Return the (x, y) coordinate for the center point of the cell that contains the specified text.  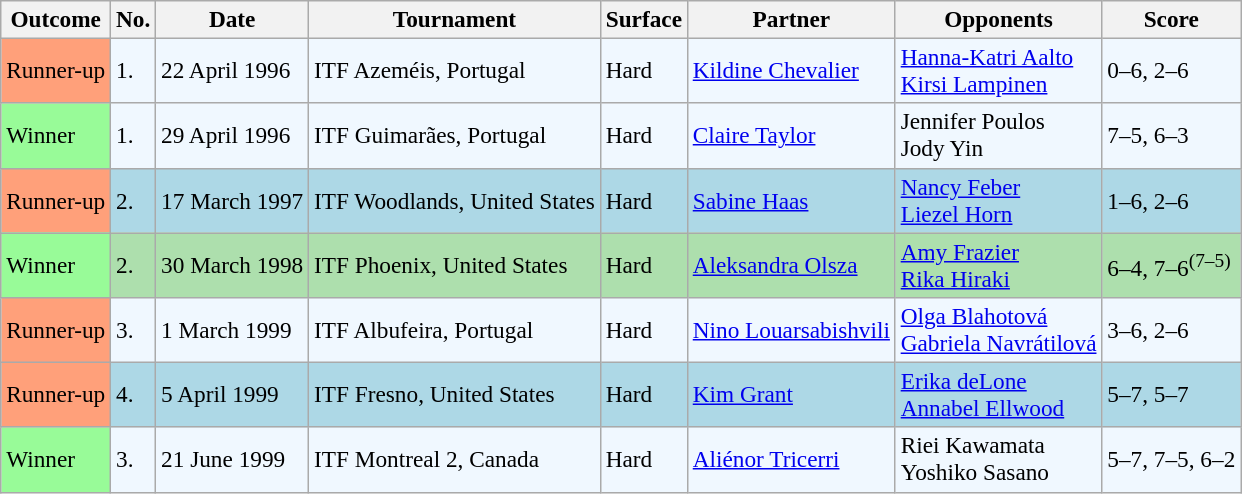
ITF Guimarães, Portugal (455, 136)
21 June 1999 (232, 460)
1 March 1999 (232, 330)
Olga Blahotová Gabriela Navrátilová (998, 330)
1–6, 2–6 (1172, 200)
Nino Louarsabishvili (791, 330)
Nancy Feber Liezel Horn (998, 200)
3–6, 2–6 (1172, 330)
0–6, 2–6 (1172, 70)
Kim Grant (791, 394)
ITF Azeméis, Portugal (455, 70)
Opponents (998, 19)
Erika deLone Annabel Ellwood (998, 394)
4. (134, 394)
7–5, 6–3 (1172, 136)
17 March 1997 (232, 200)
ITF Montreal 2, Canada (455, 460)
Kildine Chevalier (791, 70)
Surface (644, 19)
Claire Taylor (791, 136)
5–7, 7–5, 6–2 (1172, 460)
Amy Frazier Rika Hiraki (998, 264)
22 April 1996 (232, 70)
6–4, 7–6(7–5) (1172, 264)
Outcome (56, 19)
ITF Woodlands, United States (455, 200)
Score (1172, 19)
ITF Fresno, United States (455, 394)
Riei Kawamata Yoshiko Sasano (998, 460)
Hanna-Katri Aalto Kirsi Lampinen (998, 70)
Tournament (455, 19)
Jennifer Poulos Jody Yin (998, 136)
No. (134, 19)
ITF Albufeira, Portugal (455, 330)
ITF Phoenix, United States (455, 264)
5–7, 5–7 (1172, 394)
5 April 1999 (232, 394)
Sabine Haas (791, 200)
Aleksandra Olsza (791, 264)
Aliénor Tricerri (791, 460)
30 March 1998 (232, 264)
Date (232, 19)
Partner (791, 19)
29 April 1996 (232, 136)
